Extract the [X, Y] coordinate from the center of the cell holding the provided text.  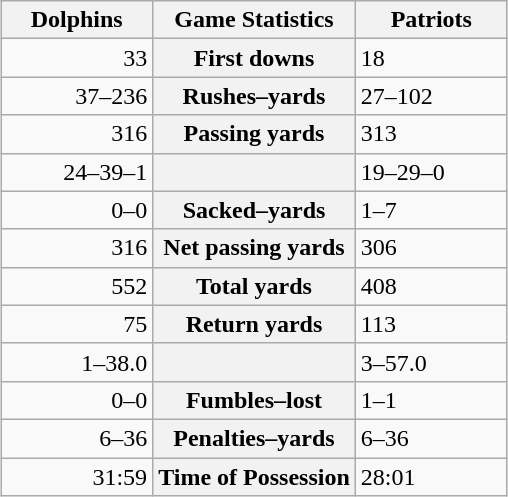
Dolphins [77, 20]
408 [431, 286]
Penalties–yards [254, 438]
113 [431, 324]
18 [431, 58]
19–29–0 [431, 172]
Patriots [431, 20]
Total yards [254, 286]
1–7 [431, 210]
Return yards [254, 324]
Net passing yards [254, 248]
24–39–1 [77, 172]
306 [431, 248]
Rushes–yards [254, 96]
27–102 [431, 96]
552 [77, 286]
28:01 [431, 477]
313 [431, 134]
33 [77, 58]
75 [77, 324]
3–57.0 [431, 362]
First downs [254, 58]
37–236 [77, 96]
1–38.0 [77, 362]
1–1 [431, 400]
Time of Possession [254, 477]
Sacked–yards [254, 210]
Passing yards [254, 134]
31:59 [77, 477]
Fumbles–lost [254, 400]
Game Statistics [254, 20]
